Provide the (x, y) coordinate of the cell's center where the given text is located.  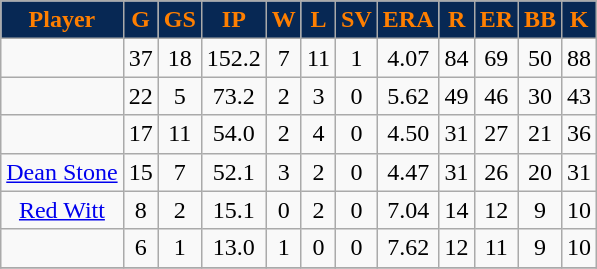
52.1 (234, 172)
17 (140, 134)
R (456, 20)
IP (234, 20)
22 (140, 96)
54.0 (234, 134)
37 (140, 58)
G (140, 20)
152.2 (234, 58)
18 (180, 58)
15.1 (234, 210)
BB (540, 20)
50 (540, 58)
4.47 (408, 172)
7.04 (408, 210)
Dean Stone (62, 172)
7.62 (408, 248)
GS (180, 20)
4.50 (408, 134)
13.0 (234, 248)
49 (456, 96)
8 (140, 210)
SV (357, 20)
6 (140, 248)
73.2 (234, 96)
46 (496, 96)
Player (62, 20)
ER (496, 20)
4 (318, 134)
W (284, 20)
88 (580, 58)
21 (540, 134)
5 (180, 96)
5.62 (408, 96)
69 (496, 58)
43 (580, 96)
30 (540, 96)
84 (456, 58)
20 (540, 172)
Red Witt (62, 210)
K (580, 20)
26 (496, 172)
4.07 (408, 58)
27 (496, 134)
14 (456, 210)
ERA (408, 20)
15 (140, 172)
36 (580, 134)
L (318, 20)
